Capture the cell that displays the provided text and extract its (x, y) central coordinate. 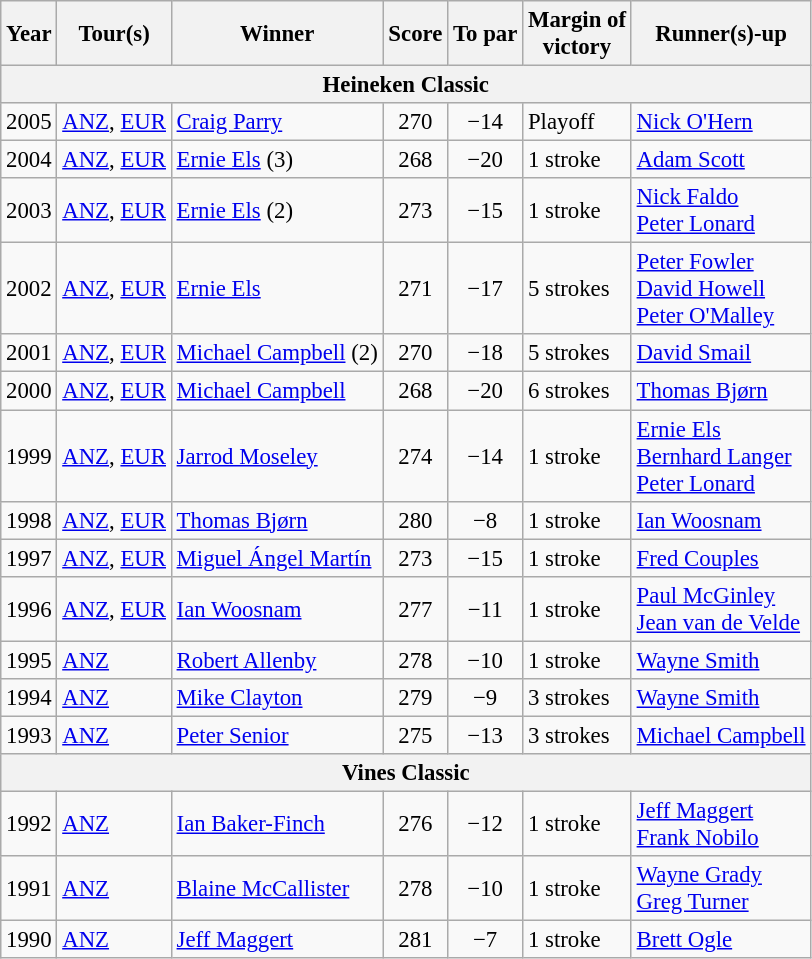
1997 (29, 558)
1991 (29, 888)
Jarrod Moseley (277, 456)
Margin ofvictory (578, 34)
Craig Parry (277, 122)
Jeff Maggert (277, 940)
1996 (29, 608)
−18 (486, 353)
281 (416, 940)
To par (486, 34)
1993 (29, 735)
Jeff Maggert Frank Nobilo (721, 824)
−12 (486, 824)
1999 (29, 456)
2001 (29, 353)
Peter Fowler David Howell Peter O'Malley (721, 289)
1990 (29, 940)
271 (416, 289)
Fred Couples (721, 558)
6 strokes (578, 391)
−11 (486, 608)
2005 (29, 122)
Robert Allenby (277, 660)
Playoff (578, 122)
Nick Faldo Peter Lonard (721, 210)
−13 (486, 735)
2003 (29, 210)
1992 (29, 824)
2004 (29, 160)
Score (416, 34)
−7 (486, 940)
Year (29, 34)
Nick O'Hern (721, 122)
Vines Classic (406, 773)
Wayne Grady Greg Turner (721, 888)
Ernie Els (3) (277, 160)
Runner(s)-up (721, 34)
−9 (486, 698)
Michael Campbell (2) (277, 353)
2000 (29, 391)
−17 (486, 289)
274 (416, 456)
276 (416, 824)
279 (416, 698)
Winner (277, 34)
Ian Baker-Finch (277, 824)
Tour(s) (114, 34)
Heineken Classic (406, 85)
Paul McGinley Jean van de Velde (721, 608)
Ernie Els (277, 289)
Peter Senior (277, 735)
1995 (29, 660)
Blaine McCallister (277, 888)
Miguel Ángel Martín (277, 558)
David Smail (721, 353)
1998 (29, 520)
2002 (29, 289)
1994 (29, 698)
Ernie Els (2) (277, 210)
−8 (486, 520)
Ernie Els Bernhard Langer Peter Lonard (721, 456)
Mike Clayton (277, 698)
Adam Scott (721, 160)
277 (416, 608)
Brett Ogle (721, 940)
280 (416, 520)
275 (416, 735)
